Determine the (x, y) coordinate at the center of the cell enclosing the given text.  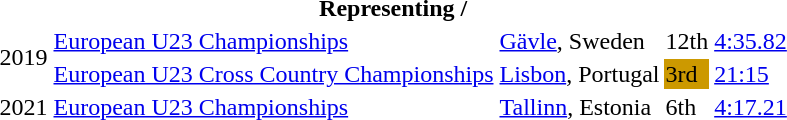
Gävle, Sweden (580, 41)
3rd (687, 74)
European U23 Cross Country Championships (274, 74)
European U23 Championships (274, 41)
12th (687, 41)
Lisbon, Portugal (580, 74)
